Return the (x, y) coordinate for the center point of the cell that contains the specified text.  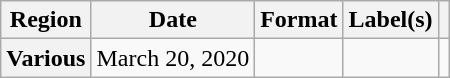
Date (173, 20)
Various (46, 58)
Format (299, 20)
March 20, 2020 (173, 58)
Label(s) (390, 20)
Region (46, 20)
